For the text-containing cell, return its midpoint in (X, Y) coordinate format. 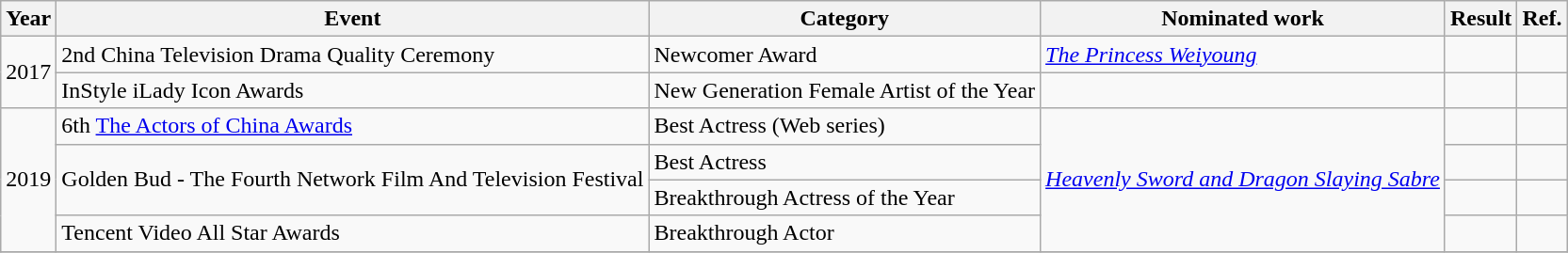
2nd China Television Drama Quality Ceremony (352, 55)
Result (1480, 19)
Event (352, 19)
Nominated work (1243, 19)
InStyle iLady Icon Awards (352, 90)
2019 (28, 180)
2017 (28, 72)
Ref. (1543, 19)
Tencent Video All Star Awards (352, 233)
Breakthrough Actress of the Year (845, 198)
New Generation Female Artist of the Year (845, 90)
Best Actress (Web series) (845, 126)
Category (845, 19)
The Princess Weiyoung (1243, 55)
Golden Bud - The Fourth Network Film And Television Festival (352, 180)
Heavenly Sword and Dragon Slaying Sabre (1243, 180)
Newcomer Award (845, 55)
Year (28, 19)
Breakthrough Actor (845, 233)
6th The Actors of China Awards (352, 126)
Best Actress (845, 162)
